Provide the (X, Y) coordinate of the cell's center where the given text is located.  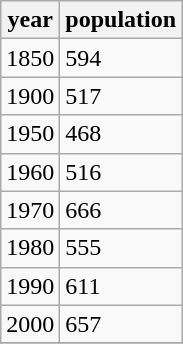
555 (121, 248)
1960 (30, 172)
1850 (30, 58)
1970 (30, 210)
516 (121, 172)
population (121, 20)
657 (121, 324)
1900 (30, 96)
1950 (30, 134)
year (30, 20)
1980 (30, 248)
468 (121, 134)
517 (121, 96)
594 (121, 58)
611 (121, 286)
1990 (30, 286)
2000 (30, 324)
666 (121, 210)
